Scan for the cell matching the given text and deliver its (X, Y) coordinate at center. 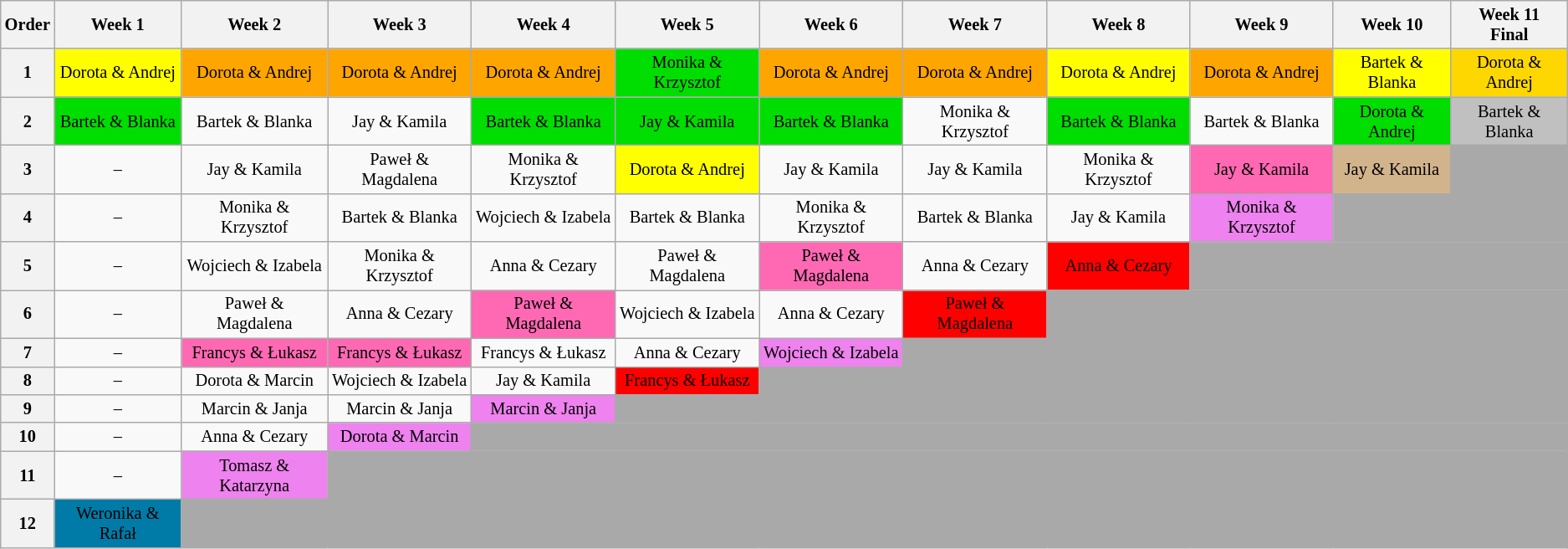
Week 9 (1261, 24)
Order (28, 24)
1 (28, 73)
5 (28, 266)
Week 1 (118, 24)
9 (28, 408)
Week 11Final (1509, 24)
7 (28, 352)
Week 6 (831, 24)
Tomasz & Katarzyna (254, 475)
6 (28, 314)
Week 10 (1392, 24)
3 (28, 169)
2 (28, 121)
Week 5 (687, 24)
Week 2 (254, 24)
8 (28, 381)
Weronika & Rafał (118, 523)
11 (28, 475)
Week 8 (1119, 24)
4 (28, 218)
Week 7 (975, 24)
10 (28, 437)
Week 4 (544, 24)
12 (28, 523)
Week 3 (400, 24)
